For the text-containing cell, return its midpoint in [x, y] coordinate format. 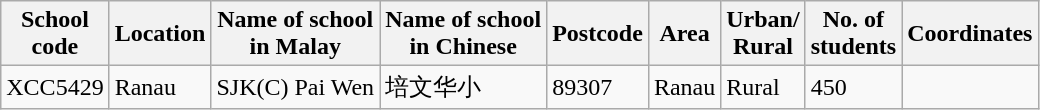
Rural [763, 88]
SJK(C) Pai Wen [296, 88]
No. ofstudents [853, 34]
XCC5429 [55, 88]
Name of schoolin Malay [296, 34]
Name of schoolin Chinese [464, 34]
Area [684, 34]
450 [853, 88]
89307 [598, 88]
Coordinates [970, 34]
培文华小 [464, 88]
Schoolcode [55, 34]
Location [160, 34]
Postcode [598, 34]
Urban/Rural [763, 34]
